Determine the (x, y) coordinate at the center of the cell enclosing the given text.  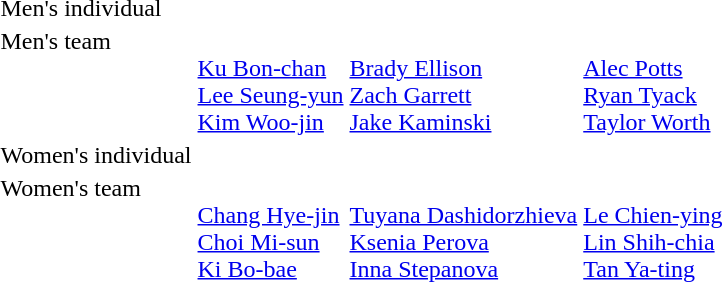
Ku Bon-chanLee Seung-yunKim Woo-jin (270, 82)
Brady EllisonZach GarrettJake Kaminski (464, 82)
